Output the [x, y] coordinate of the center of the cell containing the given text.  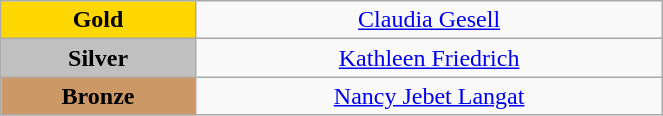
Silver [98, 58]
Kathleen Friedrich [428, 58]
Nancy Jebet Langat [428, 96]
Claudia Gesell [428, 20]
Gold [98, 20]
Bronze [98, 96]
